Pinpoint the cell where the given text exists, returning its (X, Y) midpoint coordinate. 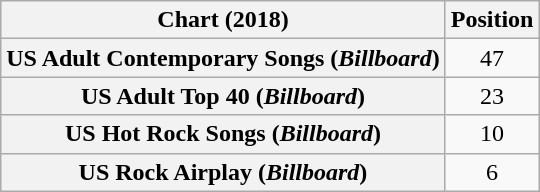
47 (492, 58)
US Rock Airplay (Billboard) (223, 172)
6 (492, 172)
23 (492, 96)
10 (492, 134)
Position (492, 20)
Chart (2018) (223, 20)
US Adult Contemporary Songs (Billboard) (223, 58)
US Adult Top 40 (Billboard) (223, 96)
US Hot Rock Songs (Billboard) (223, 134)
